Locate the cell with the specified text and output its (x, y) center coordinate. 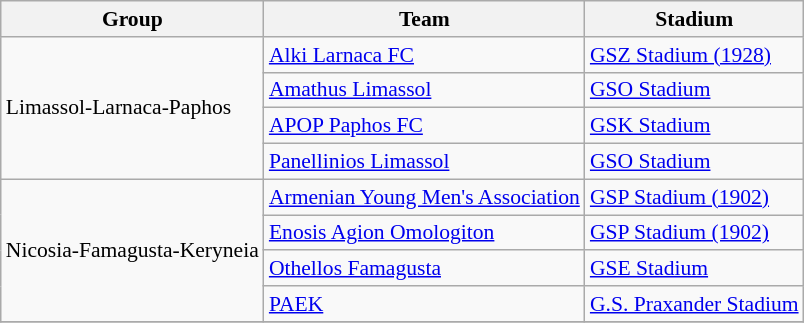
G.S. Praxander Stadium (694, 304)
Alki Larnaca FC (424, 55)
GSE Stadium (694, 269)
Group (132, 19)
Amathus Limassol (424, 90)
GSZ Stadium (1928) (694, 55)
APOP Paphos FC (424, 126)
GSK Stadium (694, 126)
PAEK (424, 304)
Panellinios Limassol (424, 162)
Othellos Famagusta (424, 269)
Stadium (694, 19)
Nicosia-Famagusta-Keryneia (132, 250)
Team (424, 19)
Enosis Agion Omologiton (424, 233)
Limassol-Larnaca-Paphos (132, 108)
Armenian Young Men's Association (424, 197)
